Detect which cell encompasses the target text, then output its [x, y] center coordinate. 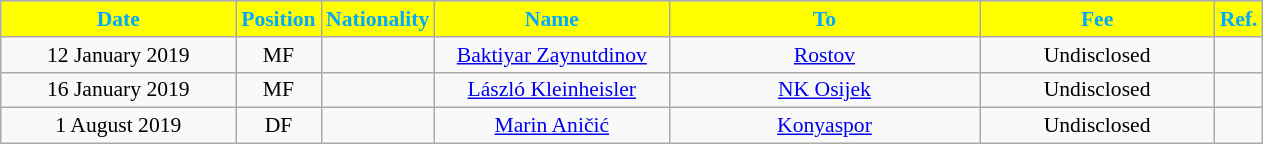
Baktiyar Zaynutdinov [552, 55]
Ref. [1239, 19]
Rostov [824, 55]
Fee [1098, 19]
Marin Aničić [552, 126]
1 August 2019 [118, 126]
László Kleinheisler [552, 90]
16 January 2019 [118, 90]
NK Osijek [824, 90]
Nationality [378, 19]
12 January 2019 [118, 55]
Position [278, 19]
To [824, 19]
DF [278, 126]
Date [118, 19]
Name [552, 19]
Konyaspor [824, 126]
